Determine the (X, Y) coordinate at the center of the cell enclosing the given text.  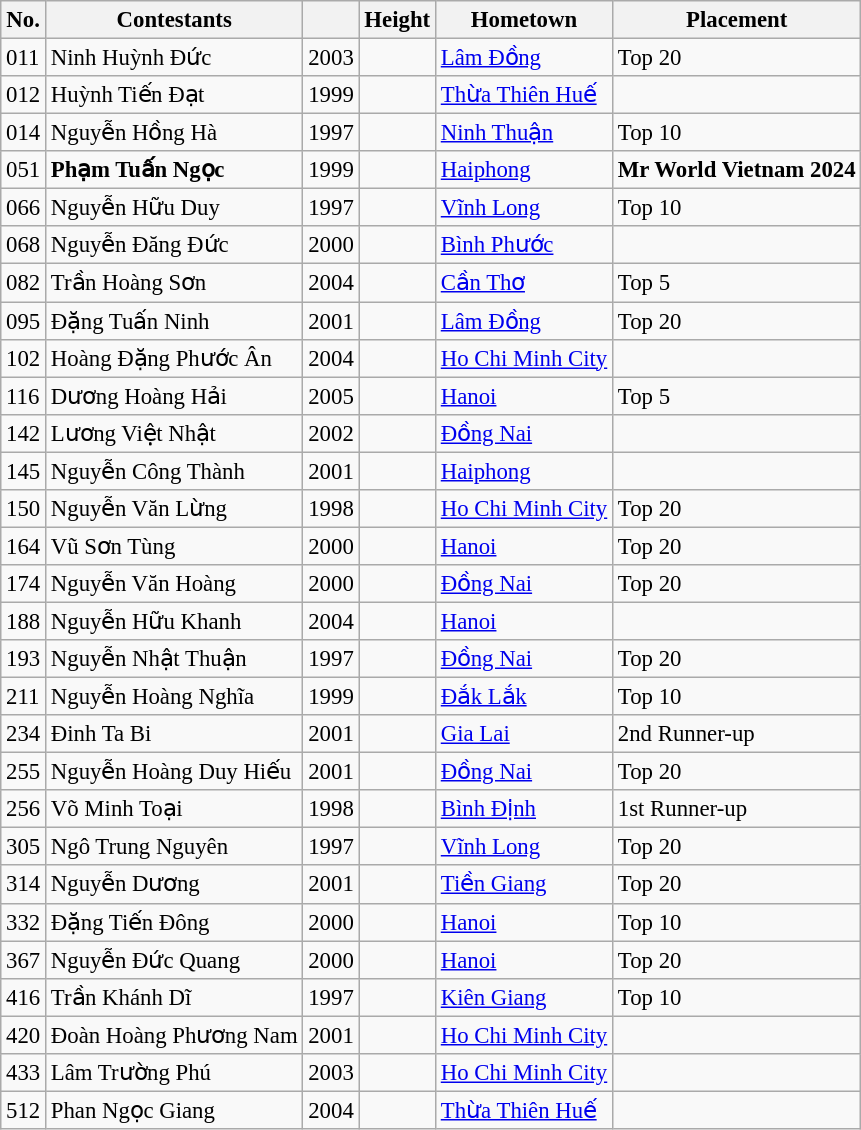
Gia Lai (524, 734)
Đặng Tiến Đông (174, 922)
Huỳnh Tiến Đạt (174, 95)
420 (24, 1035)
Phạm Tuấn Ngọc (174, 170)
305 (24, 847)
066 (24, 208)
256 (24, 809)
014 (24, 133)
Bình Định (524, 809)
Nguyễn Dương (174, 885)
193 (24, 659)
095 (24, 321)
No. (24, 20)
416 (24, 997)
Nguyễn Hoàng Duy Hiếu (174, 772)
1st Runner-up (737, 809)
Nguyễn Văn Hoàng (174, 584)
Trần Khánh Dĩ (174, 997)
Contestants (174, 20)
068 (24, 245)
164 (24, 546)
051 (24, 170)
116 (24, 396)
174 (24, 584)
433 (24, 1073)
Trần Hoàng Sơn (174, 283)
2005 (331, 396)
150 (24, 509)
234 (24, 734)
Hoàng Đặng Phước Ân (174, 358)
Mr World Vietnam 2024 (737, 170)
Võ Minh Toại (174, 809)
Nguyễn Đức Quang (174, 960)
2002 (331, 433)
367 (24, 960)
Nguyễn Hồng Hà (174, 133)
012 (24, 95)
142 (24, 433)
Ninh Thuận (524, 133)
Nguyễn Đăng Đức (174, 245)
Cần Thơ (524, 283)
Hometown (524, 20)
082 (24, 283)
Ngô Trung Nguyên (174, 847)
Height (397, 20)
Phan Ngọc Giang (174, 1110)
Kiên Giang (524, 997)
2nd Runner-up (737, 734)
Dương Hoàng Hải (174, 396)
188 (24, 621)
Nguyễn Hữu Khanh (174, 621)
Placement (737, 20)
Nguyễn Hoàng Nghĩa (174, 697)
255 (24, 772)
Đặng Tuấn Ninh (174, 321)
Nguyễn Nhật Thuận (174, 659)
512 (24, 1110)
Nguyễn Văn Lừng (174, 509)
Vũ Sơn Tùng (174, 546)
145 (24, 471)
Đoàn Hoàng Phương Nam (174, 1035)
Lâm Trường Phú (174, 1073)
Bình Phước (524, 245)
Nguyễn Công Thành (174, 471)
Đắk Lắk (524, 697)
211 (24, 697)
314 (24, 885)
Lương Việt Nhật (174, 433)
Nguyễn Hữu Duy (174, 208)
011 (24, 58)
Ninh Huỳnh Đức (174, 58)
332 (24, 922)
Tiền Giang (524, 885)
Đinh Ta Bi (174, 734)
102 (24, 358)
